Return [X, Y] of the center of cell containing provided text 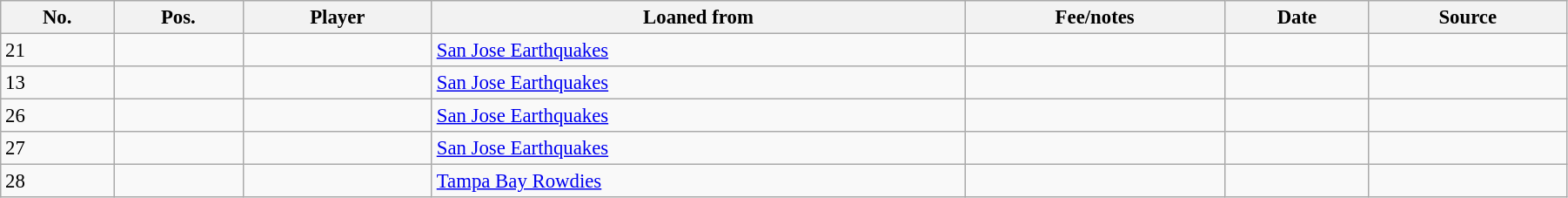
26 [57, 116]
Loaned from [698, 17]
Fee/notes [1095, 17]
13 [57, 83]
Tampa Bay Rowdies [698, 181]
Source [1467, 17]
No. [57, 17]
Player [338, 17]
21 [57, 51]
27 [57, 148]
Pos. [178, 17]
Date [1297, 17]
28 [57, 181]
